Pinpoint the cell where the given text exists, returning its (x, y) midpoint coordinate. 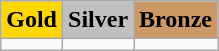
Bronze (176, 20)
Silver (98, 20)
Gold (32, 20)
